Return (X, Y) of the center of cell containing provided text 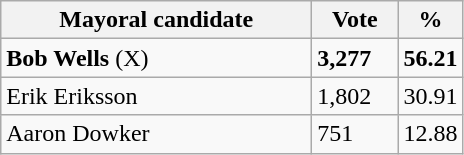
3,277 (355, 58)
Bob Wells (X) (156, 58)
% (430, 20)
30.91 (430, 96)
Mayoral candidate (156, 20)
56.21 (430, 58)
Erik Eriksson (156, 96)
12.88 (430, 134)
Aaron Dowker (156, 134)
Vote (355, 20)
1,802 (355, 96)
751 (355, 134)
